Return [x, y] of the center of cell containing provided text 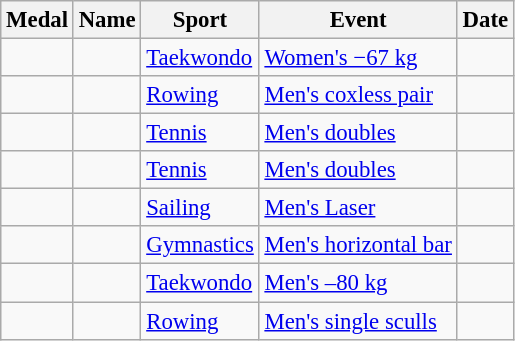
Men's coxless pair [358, 95]
Medal [38, 20]
Sport [200, 20]
Men's single sculls [358, 321]
Sailing [200, 208]
Date [485, 20]
Event [358, 20]
Men's Laser [358, 208]
Women's −67 kg [358, 58]
Men's horizontal bar [358, 245]
Men's –80 kg [358, 283]
Gymnastics [200, 245]
Name [107, 20]
